Find where the given text appears and provide that cell's center as [x, y] coordinate. 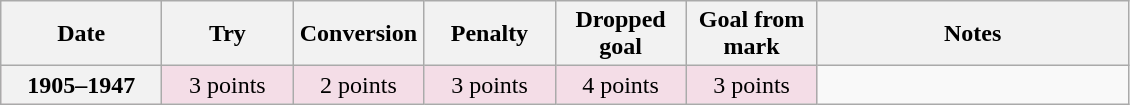
Notes [972, 34]
Penalty [490, 34]
Goal from mark [752, 34]
4 points [620, 85]
1905–1947 [82, 85]
Date [82, 34]
Dropped goal [620, 34]
Conversion [358, 34]
2 points [358, 85]
Try [228, 34]
